Scan for the cell matching the given text and deliver its (x, y) coordinate at center. 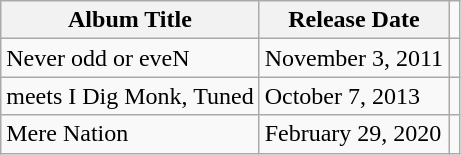
Mere Nation (130, 134)
Release Date (354, 20)
October 7, 2013 (354, 96)
Never odd or eveN (130, 58)
November 3, 2011 (354, 58)
February 29, 2020 (354, 134)
meets I Dig Monk, Tuned (130, 96)
Album Title (130, 20)
